Return the (x, y) coordinate for the center point of the cell that contains the specified text.  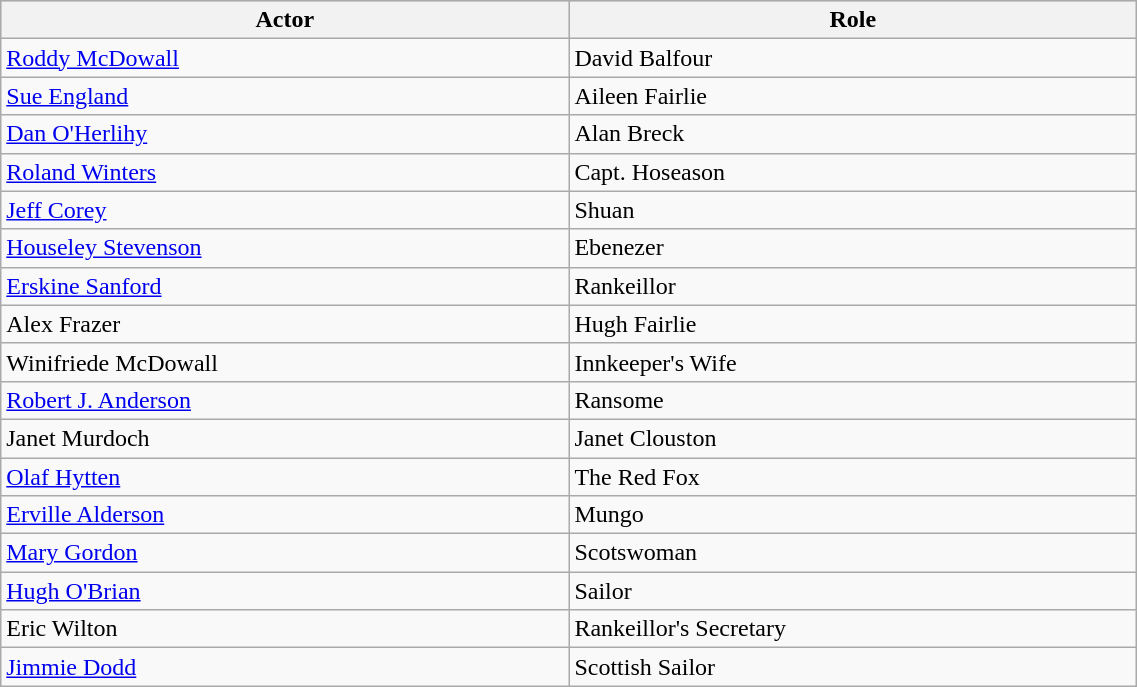
Scottish Sailor (853, 667)
Mungo (853, 515)
Roddy McDowall (285, 58)
Scotswoman (853, 553)
Janet Murdoch (285, 438)
Erskine Sanford (285, 286)
Sailor (853, 591)
Alex Frazer (285, 324)
Role (853, 20)
Eric Wilton (285, 629)
Jeff Corey (285, 210)
Robert J. Anderson (285, 400)
Capt. Hoseason (853, 172)
Alan Breck (853, 134)
Ransome (853, 400)
Actor (285, 20)
Aileen Fairlie (853, 96)
Ebenezer (853, 248)
Roland Winters (285, 172)
The Red Fox (853, 477)
Innkeeper's Wife (853, 362)
Hugh Fairlie (853, 324)
Mary Gordon (285, 553)
Erville Alderson (285, 515)
Houseley Stevenson (285, 248)
Winifriede McDowall (285, 362)
Janet Clouston (853, 438)
Rankeillor (853, 286)
David Balfour (853, 58)
Rankeillor's Secretary (853, 629)
Olaf Hytten (285, 477)
Sue England (285, 96)
Shuan (853, 210)
Dan O'Herlihy (285, 134)
Hugh O'Brian (285, 591)
Jimmie Dodd (285, 667)
